Determine the [x, y] coordinate at the center of the cell enclosing the given text.  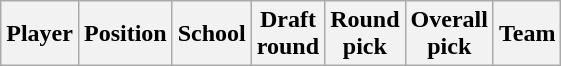
Draftround [288, 34]
Team [527, 34]
Overallpick [449, 34]
School [212, 34]
Player [40, 34]
Position [125, 34]
Roundpick [365, 34]
